Provide the [x, y] coordinate of the cell's center where the given text is located.  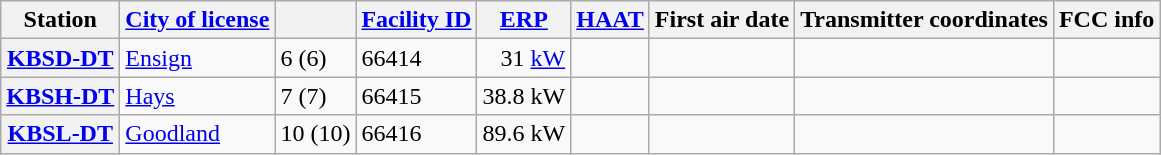
89.6 kW [524, 134]
Station [60, 20]
FCC info [1106, 20]
Facility ID [416, 20]
Goodland [198, 134]
6 (6) [316, 58]
7 (7) [316, 96]
Hays [198, 96]
10 (10) [316, 134]
Transmitter coordinates [924, 20]
31 kW [524, 58]
ERP [524, 20]
66414 [416, 58]
KBSH-DT [60, 96]
City of license [198, 20]
66416 [416, 134]
HAAT [610, 20]
KBSL-DT [60, 134]
66415 [416, 96]
First air date [722, 20]
KBSD-DT [60, 58]
Ensign [198, 58]
38.8 kW [524, 96]
